From the cell containing the given text, extract its center point as (x, y) coordinate. 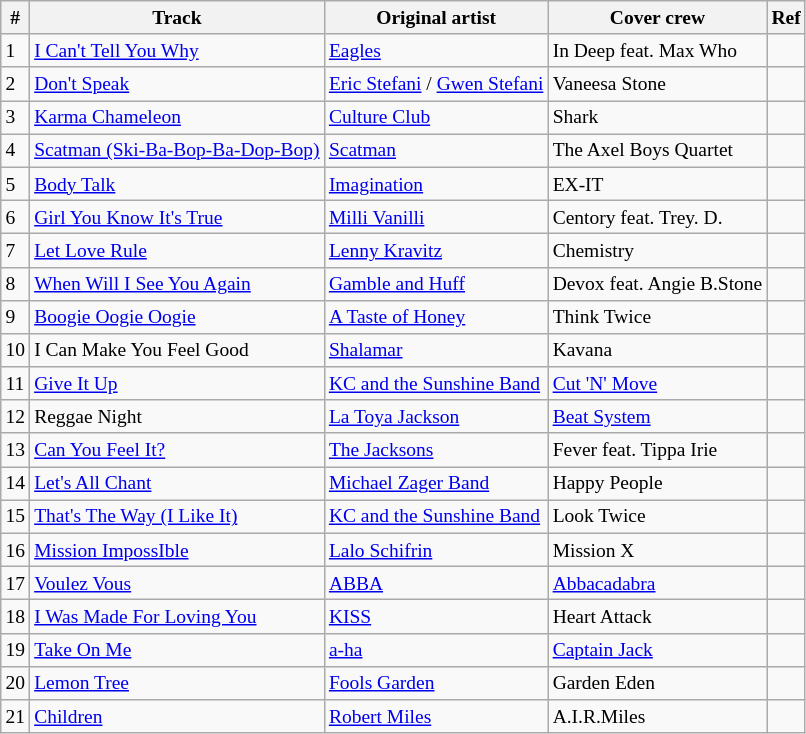
Culture Club (436, 118)
When Will I See You Again (178, 284)
Reggae Night (178, 416)
17 (16, 584)
4 (16, 150)
Scatman (Ski-Ba-Bop-Ba-Dop-Bop) (178, 150)
18 (16, 616)
Robert Miles (436, 716)
Lalo Schifrin (436, 550)
Let Love Rule (178, 250)
Boogie Oogie Oogie (178, 316)
Devox feat. Angie B.Stone (658, 284)
Chemistry (658, 250)
The Axel Boys Quartet (658, 150)
Centory feat. Trey. D. (658, 216)
A Taste of Honey (436, 316)
ABBA (436, 584)
Take On Me (178, 650)
8 (16, 284)
14 (16, 484)
I Can Make You Feel Good (178, 350)
Garden Eden (658, 682)
Think Twice (658, 316)
13 (16, 450)
1 (16, 50)
Children (178, 716)
Voulez Vous (178, 584)
Gamble and Huff (436, 284)
Can You Feel It? (178, 450)
In Deep feat. Max Who (658, 50)
2 (16, 84)
Cover crew (658, 18)
Imagination (436, 184)
a-ha (436, 650)
I Was Made For Loving You (178, 616)
Fools Garden (436, 682)
6 (16, 216)
5 (16, 184)
Beat System (658, 416)
Eric Stefani / Gwen Stefani (436, 84)
The Jacksons (436, 450)
16 (16, 550)
# (16, 18)
La Toya Jackson (436, 416)
Vaneesa Stone (658, 84)
21 (16, 716)
Kavana (658, 350)
KISS (436, 616)
Girl You Know It's True (178, 216)
Milli Vanilli (436, 216)
Heart Attack (658, 616)
Karma Chameleon (178, 118)
Eagles (436, 50)
20 (16, 682)
Let's All Chant (178, 484)
Happy People (658, 484)
19 (16, 650)
3 (16, 118)
Cut 'N' Move (658, 384)
11 (16, 384)
Look Twice (658, 516)
Lemon Tree (178, 682)
Fever feat. Tippa Irie (658, 450)
Michael Zager Band (436, 484)
12 (16, 416)
That's The Way (I Like It) (178, 516)
Captain Jack (658, 650)
Mission X (658, 550)
Scatman (436, 150)
A.I.R.Miles (658, 716)
Body Talk (178, 184)
Abbacadabra (658, 584)
10 (16, 350)
Mission ImpossIble (178, 550)
9 (16, 316)
Track (178, 18)
Don't Speak (178, 84)
Ref (786, 18)
Shark (658, 118)
15 (16, 516)
Lenny Kravitz (436, 250)
Give It Up (178, 384)
EX-IT (658, 184)
7 (16, 250)
Shalamar (436, 350)
Original artist (436, 18)
I Can't Tell You Why (178, 50)
